Return the [X, Y] coordinate for the center point of the cell that contains the specified text.  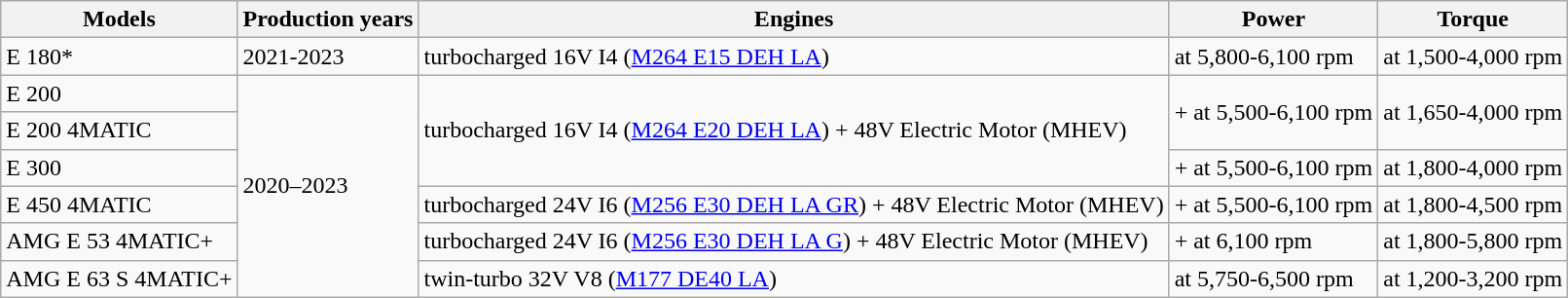
turbocharged 16V I4 (M264 E20 DEH LA) + 48V Electric Motor (MHEV) [794, 130]
turbocharged 24V I6 (M256 E30 DEH LA GR) + 48V Electric Motor (MHEV) [794, 205]
Power [1273, 19]
E 300 [119, 168]
at 1,800-4,500 rpm [1474, 205]
E 450 4MATIC [119, 205]
E 200 [119, 93]
at 1,200-3,200 rpm [1474, 279]
turbocharged 16V I4 (M264 E15 DEH LA) [794, 56]
AMG E 63 S 4MATIC+ [119, 279]
AMG E 53 4MATIC+ [119, 242]
at 5,750-6,500 rpm [1273, 279]
+ at 6,100 rpm [1273, 242]
at 1,800-5,800 rpm [1474, 242]
Torque [1474, 19]
Models [119, 19]
Engines [794, 19]
at 5,800-6,100 rpm [1273, 56]
at 1,650-4,000 rpm [1474, 112]
Production years [328, 19]
twin-turbo 32V V8 (M177 DE40 LA) [794, 279]
at 1,500-4,000 rpm [1474, 56]
E 180* [119, 56]
E 200 4MATIC [119, 130]
2021-2023 [328, 56]
turbocharged 24V I6 (M256 E30 DEH LA G) + 48V Electric Motor (MHEV) [794, 242]
at 1,800-4,000 rpm [1474, 168]
2020–2023 [328, 186]
